Capture the cell that displays the provided text and extract its [X, Y] central coordinate. 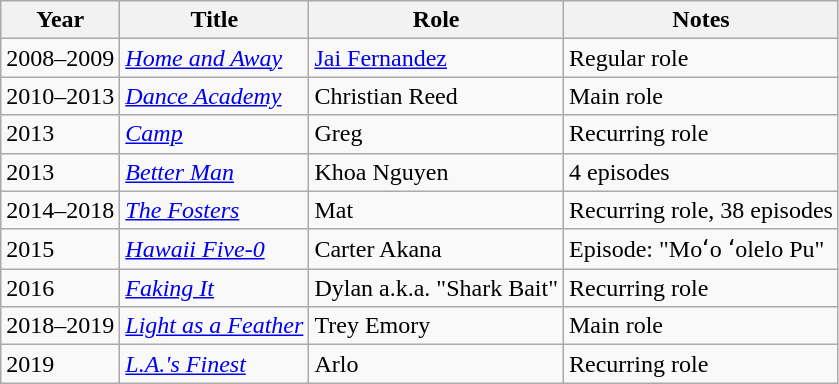
Notes [700, 20]
Mat [436, 210]
L.A.'s Finest [214, 364]
4 episodes [700, 172]
Recurring role, 38 episodes [700, 210]
Arlo [436, 364]
2010–2013 [60, 96]
Title [214, 20]
The Fosters [214, 210]
Regular role [700, 58]
Greg [436, 134]
Year [60, 20]
Role [436, 20]
Camp [214, 134]
Home and Away [214, 58]
2019 [60, 364]
Jai Fernandez [436, 58]
Dance Academy [214, 96]
Faking It [214, 288]
2008–2009 [60, 58]
Trey Emory [436, 326]
Better Man [214, 172]
2015 [60, 249]
2016 [60, 288]
2014–2018 [60, 210]
Christian Reed [436, 96]
2018–2019 [60, 326]
Khoa Nguyen [436, 172]
Dylan a.k.a. "Shark Bait" [436, 288]
Episode: "Moʻo ʻolelo Pu" [700, 249]
Carter Akana [436, 249]
Light as a Feather [214, 326]
Hawaii Five-0 [214, 249]
